Locate the cell with the specified text and output its (x, y) center coordinate. 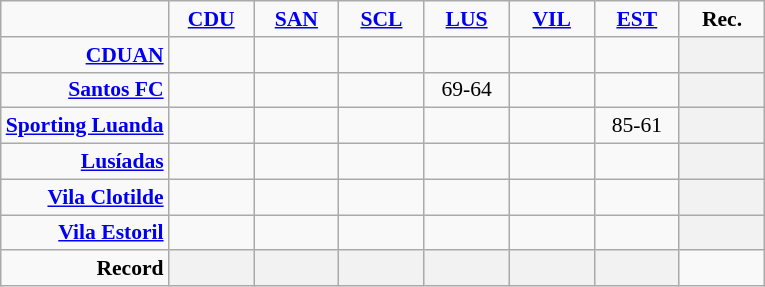
Vila Estoril (85, 233)
69-64 (466, 90)
CDUAN (85, 55)
CDU (212, 19)
85-61 (636, 126)
Santos FC (85, 90)
SCL (382, 19)
Record (85, 269)
SAN (296, 19)
LUS (466, 19)
Rec. (722, 19)
EST (636, 19)
VIL (552, 19)
Lusíadas (85, 162)
Vila Clotilde (85, 197)
Sporting Luanda (85, 126)
